Search for the cell housing the specified text and yield its (x, y) center coordinate. 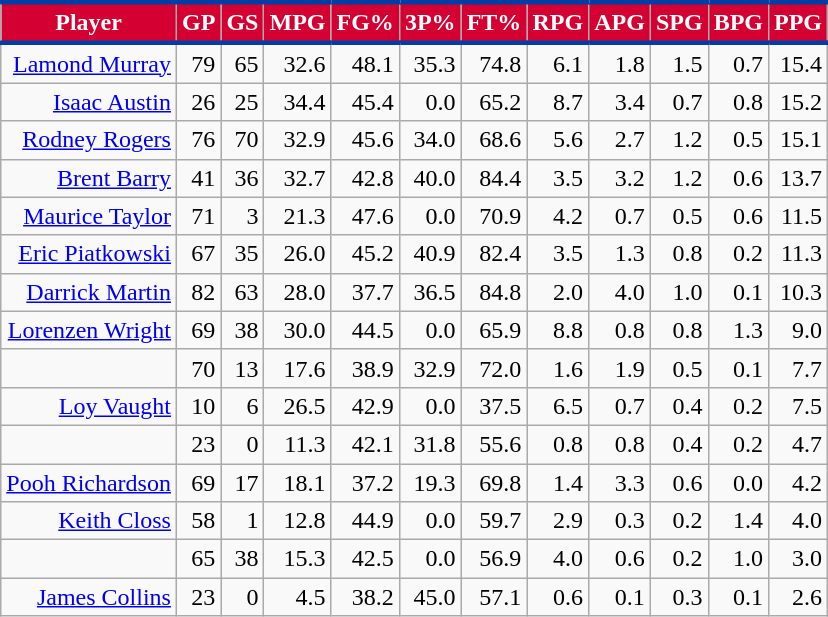
37.7 (365, 292)
GP (198, 22)
42.8 (365, 178)
APG (620, 22)
45.2 (365, 254)
35.3 (430, 63)
2.9 (558, 521)
69.8 (494, 483)
34.0 (430, 140)
32.6 (298, 63)
13 (242, 368)
45.6 (365, 140)
1.5 (679, 63)
3.3 (620, 483)
1.9 (620, 368)
65.2 (494, 102)
1.6 (558, 368)
56.9 (494, 559)
40.9 (430, 254)
Pooh Richardson (89, 483)
84.8 (494, 292)
4.7 (798, 444)
SPG (679, 22)
44.9 (365, 521)
15.2 (798, 102)
26.5 (298, 406)
6.5 (558, 406)
13.7 (798, 178)
7.7 (798, 368)
12.8 (298, 521)
PPG (798, 22)
4.5 (298, 597)
3.4 (620, 102)
11.5 (798, 216)
3.0 (798, 559)
28.0 (298, 292)
42.1 (365, 444)
47.6 (365, 216)
70.9 (494, 216)
74.8 (494, 63)
FG% (365, 22)
15.4 (798, 63)
42.5 (365, 559)
10.3 (798, 292)
65.9 (494, 330)
55.6 (494, 444)
2.6 (798, 597)
17 (242, 483)
8.7 (558, 102)
5.6 (558, 140)
67 (198, 254)
10 (198, 406)
44.5 (365, 330)
63 (242, 292)
40.0 (430, 178)
30.0 (298, 330)
42.9 (365, 406)
36.5 (430, 292)
84.4 (494, 178)
19.3 (430, 483)
RPG (558, 22)
Lorenzen Wright (89, 330)
38.2 (365, 597)
BPG (738, 22)
1 (242, 521)
18.1 (298, 483)
1.8 (620, 63)
6.1 (558, 63)
3 (242, 216)
79 (198, 63)
45.0 (430, 597)
57.1 (494, 597)
2.7 (620, 140)
9.0 (798, 330)
41 (198, 178)
25 (242, 102)
68.6 (494, 140)
15.1 (798, 140)
26.0 (298, 254)
31.8 (430, 444)
38.9 (365, 368)
37.5 (494, 406)
17.6 (298, 368)
58 (198, 521)
36 (242, 178)
Brent Barry (89, 178)
72.0 (494, 368)
Loy Vaught (89, 406)
Rodney Rogers (89, 140)
37.2 (365, 483)
2.0 (558, 292)
82 (198, 292)
Lamond Murray (89, 63)
Player (89, 22)
15.3 (298, 559)
Isaac Austin (89, 102)
FT% (494, 22)
Eric Piatkowski (89, 254)
45.4 (365, 102)
32.7 (298, 178)
21.3 (298, 216)
48.1 (365, 63)
34.4 (298, 102)
59.7 (494, 521)
6 (242, 406)
26 (198, 102)
GS (242, 22)
MPG (298, 22)
7.5 (798, 406)
Darrick Martin (89, 292)
3.2 (620, 178)
Maurice Taylor (89, 216)
35 (242, 254)
James Collins (89, 597)
8.8 (558, 330)
71 (198, 216)
Keith Closs (89, 521)
3P% (430, 22)
82.4 (494, 254)
76 (198, 140)
